Search for the cell housing the specified text and yield its (x, y) center coordinate. 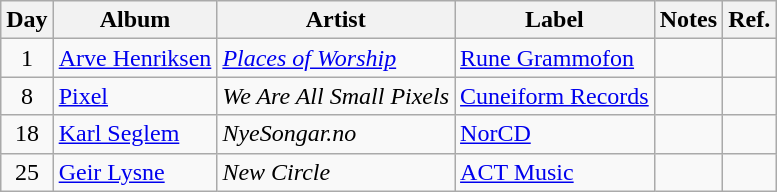
Pixel (135, 96)
Arve Henriksen (135, 58)
Album (135, 20)
Ref. (750, 20)
Places of Worship (336, 58)
Notes (688, 20)
Rune Grammofon (555, 58)
ACT Music (555, 172)
Karl Seglem (135, 134)
18 (27, 134)
Day (27, 20)
Label (555, 20)
NyeSongar.no (336, 134)
NorCD (555, 134)
We Are All Small Pixels (336, 96)
Geir Lysne (135, 172)
Cuneiform Records (555, 96)
1 (27, 58)
8 (27, 96)
New Circle (336, 172)
25 (27, 172)
Artist (336, 20)
